Extract the (X, Y) coordinate from the center of the cell holding the provided text.  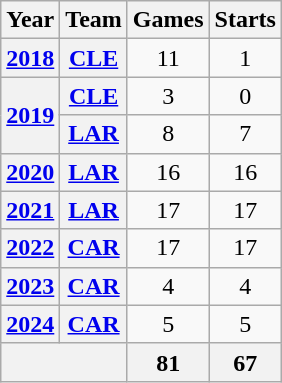
2019 (30, 115)
2023 (30, 286)
0 (245, 96)
11 (168, 58)
Year (30, 20)
Starts (245, 20)
1 (245, 58)
2018 (30, 58)
8 (168, 134)
Team (94, 20)
81 (168, 362)
2022 (30, 248)
2024 (30, 324)
7 (245, 134)
2020 (30, 172)
67 (245, 362)
3 (168, 96)
2021 (30, 210)
Games (168, 20)
